From the cell containing the given text, extract its center point as (X, Y) coordinate. 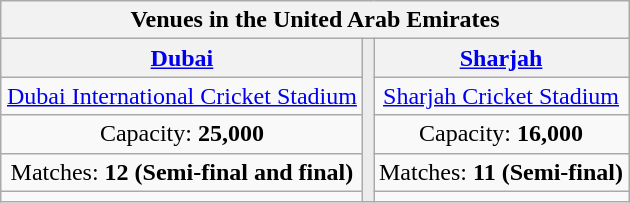
Venues in the United Arab Emirates (314, 20)
Dubai International Cricket Stadium (182, 96)
Dubai (182, 58)
Capacity: 16,000 (502, 134)
Matches: 12 (Semi-final and final) (182, 172)
Matches: 11 (Semi-final) (502, 172)
Capacity: 25,000 (182, 134)
Sharjah Cricket Stadium (502, 96)
Sharjah (502, 58)
